Provide the (X, Y) coordinate of the cell's center where the given text is located.  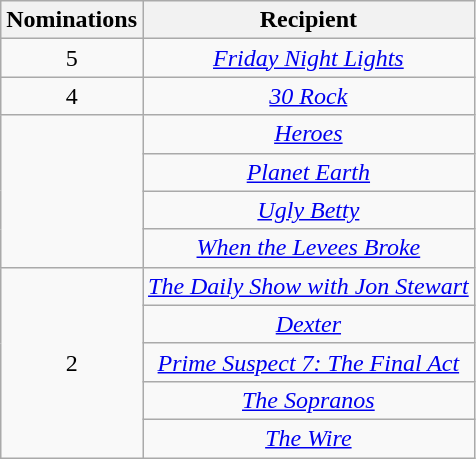
4 (72, 96)
Heroes (308, 134)
The Daily Show with Jon Stewart (308, 286)
Recipient (308, 20)
The Wire (308, 438)
5 (72, 58)
Prime Suspect 7: The Final Act (308, 362)
When the Levees Broke (308, 248)
The Sopranos (308, 400)
Nominations (72, 20)
Friday Night Lights (308, 58)
2 (72, 362)
Ugly Betty (308, 210)
30 Rock (308, 96)
Dexter (308, 324)
Planet Earth (308, 172)
